Scan for the cell matching the given text and deliver its [x, y] coordinate at center. 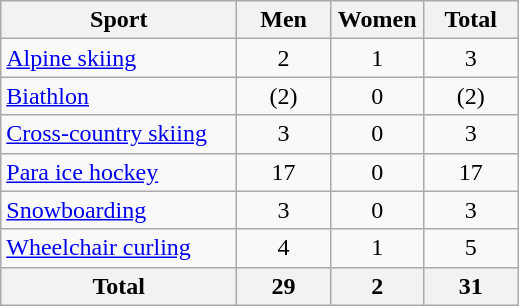
29 [284, 286]
Wheelchair curling [119, 248]
Men [284, 20]
Alpine skiing [119, 58]
Sport [119, 20]
31 [471, 286]
5 [471, 248]
Snowboarding [119, 210]
Women [377, 20]
Biathlon [119, 96]
Para ice hockey [119, 172]
Cross-country skiing [119, 134]
4 [284, 248]
